Detect which cell encompasses the target text, then output its [x, y] center coordinate. 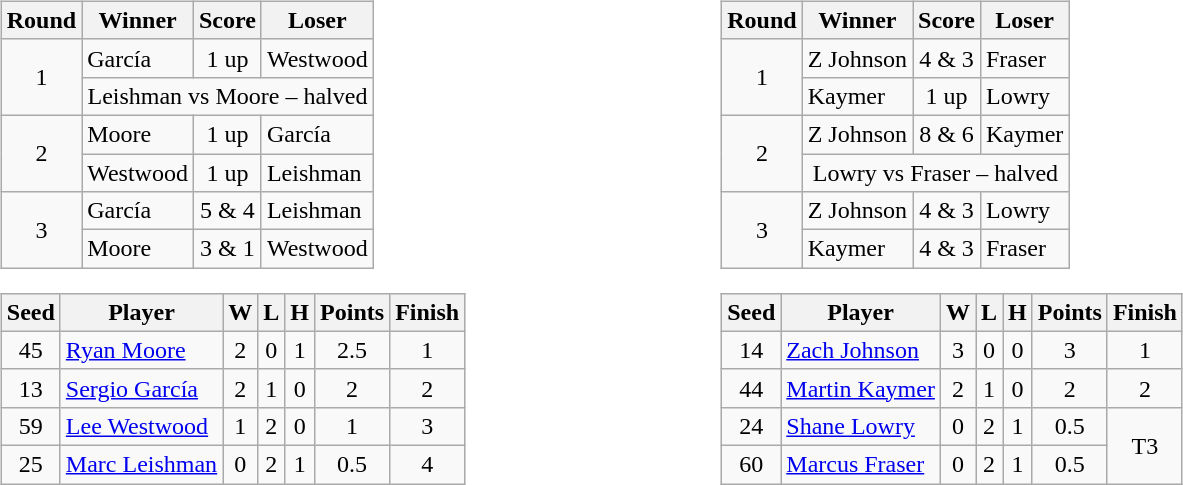
3 & 1 [227, 249]
T3 [1144, 445]
44 [752, 388]
Lee Westwood [141, 426]
8 & 6 [947, 134]
Ryan Moore [141, 350]
Leishman vs Moore – halved [228, 96]
13 [30, 388]
Lowry vs Fraser – halved [936, 173]
60 [752, 464]
Zach Johnson [861, 350]
25 [30, 464]
2.5 [352, 350]
45 [30, 350]
4 [428, 464]
5 & 4 [227, 211]
14 [752, 350]
Sergio García [141, 388]
59 [30, 426]
Marcus Fraser [861, 464]
24 [752, 426]
Marc Leishman [141, 464]
Shane Lowry [861, 426]
Martin Kaymer [861, 388]
